Determine the [x, y] coordinate at the center of the cell enclosing the given text.  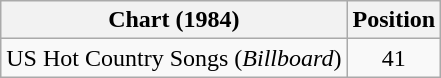
Position [394, 20]
Chart (1984) [174, 20]
41 [394, 58]
US Hot Country Songs (Billboard) [174, 58]
